For the text-containing cell, return its midpoint in (X, Y) coordinate format. 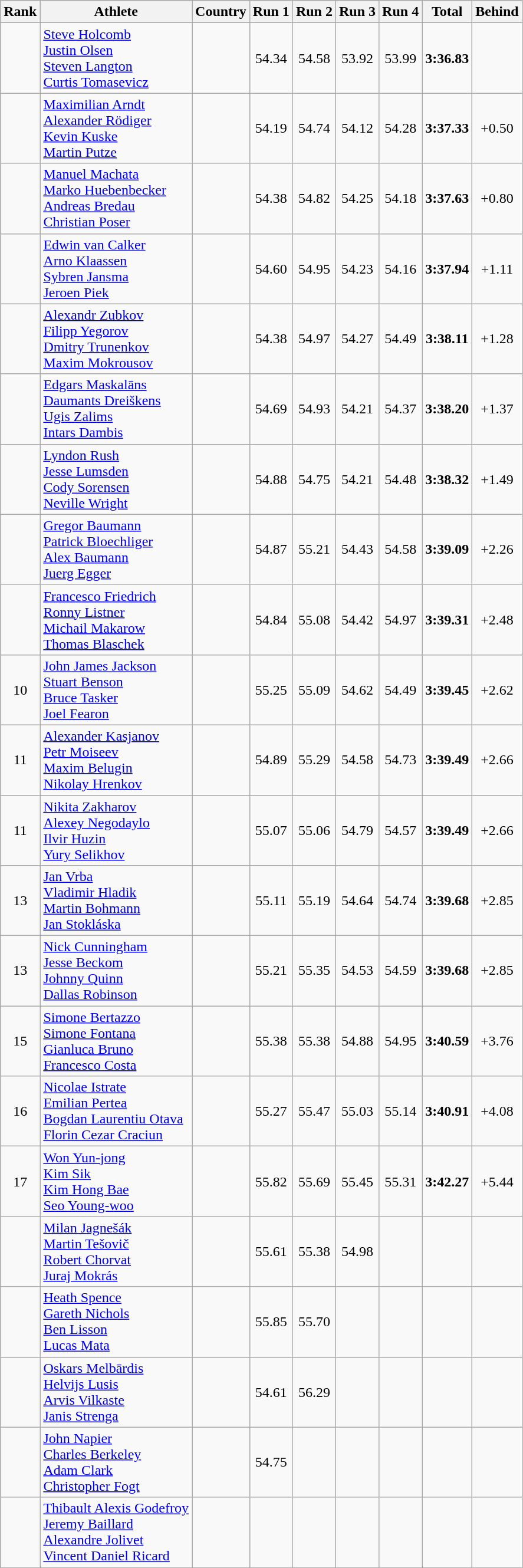
3:37.33 (447, 129)
3:40.91 (447, 1111)
Run 2 (314, 12)
Edwin van CalkerArno KlaassenSybren JansmaJeroen Piek (116, 269)
55.07 (271, 830)
Run 4 (401, 12)
54.16 (401, 269)
+5.44 (497, 1182)
Manuel MachataMarko HuebenbeckerAndreas BredauChristian Poser (116, 198)
Country (221, 12)
Run 1 (271, 12)
54.64 (357, 901)
Athlete (116, 12)
55.31 (401, 1182)
+1.28 (497, 338)
Nick CunninghamJesse BeckomJohnny QuinnDallas Robinson (116, 971)
54.93 (314, 409)
54.82 (314, 198)
55.61 (271, 1251)
+1.37 (497, 409)
Behind (497, 12)
15 (20, 1041)
54.57 (401, 830)
Francesco FriedrichRonny ListnerMichail MakarowThomas Blaschek (116, 619)
54.18 (401, 198)
54.60 (271, 269)
Total (447, 12)
3:42.27 (447, 1182)
3:38.32 (447, 479)
54.89 (271, 760)
3:37.63 (447, 198)
10 (20, 690)
55.25 (271, 690)
3:39.31 (447, 619)
+2.48 (497, 619)
3:36.83 (447, 58)
Lyndon RushJesse LumsdenCody SorensenNeville Wright (116, 479)
16 (20, 1111)
55.27 (271, 1111)
55.11 (271, 901)
17 (20, 1182)
+2.26 (497, 550)
3:39.09 (447, 550)
3:38.20 (447, 409)
3:37.94 (447, 269)
Nicolae IstrateEmilian PerteaBogdan Laurentiu OtavaFlorin Cezar Craciun (116, 1111)
55.45 (357, 1182)
+0.50 (497, 129)
3:38.11 (447, 338)
Edgars MaskalānsDaumants DreiškensUgis ZalimsIntars Dambis (116, 409)
54.19 (271, 129)
54.42 (357, 619)
54.84 (271, 619)
54.37 (401, 409)
55.03 (357, 1111)
54.62 (357, 690)
Won Yun-jongKim SikKim Hong BaeSeo Young-woo (116, 1182)
3:39.45 (447, 690)
54.98 (357, 1251)
Heath SpenceGareth NicholsBen LissonLucas Mata (116, 1322)
+1.49 (497, 479)
54.34 (271, 58)
Jan VrbaVladimir HladikMartin BohmannJan Stokláska (116, 901)
53.92 (357, 58)
53.99 (401, 58)
55.85 (271, 1322)
Alexander KasjanovPetr MoiseevMaxim BeluginNikolay Hrenkov (116, 760)
55.70 (314, 1322)
Alexandr ZubkovFilipp YegorovDmitry TrunenkovMaxim Mokrousov (116, 338)
+3.76 (497, 1041)
54.23 (357, 269)
54.48 (401, 479)
+0.80 (497, 198)
54.12 (357, 129)
55.69 (314, 1182)
Run 3 (357, 12)
+2.62 (497, 690)
55.19 (314, 901)
Maximilian ArndtAlexander RödigerKevin KuskeMartin Putze (116, 129)
Oskars MelbārdisHelvijs LusisArvis VilkasteJanis Strenga (116, 1392)
John NapierCharles BerkeleyAdam ClarkChristopher Fogt (116, 1462)
55.47 (314, 1111)
54.87 (271, 550)
3:40.59 (447, 1041)
55.35 (314, 971)
55.08 (314, 619)
54.25 (357, 198)
55.29 (314, 760)
54.61 (271, 1392)
Nikita ZakharovAlexey NegodayloIlvir HuzinYury Selikhov (116, 830)
56.29 (314, 1392)
+4.08 (497, 1111)
54.69 (271, 409)
John James JacksonStuart BensonBruce TaskerJoel Fearon (116, 690)
54.27 (357, 338)
55.14 (401, 1111)
54.53 (357, 971)
Milan JagnešákMartin TešovičRobert ChorvatJuraj Mokrás (116, 1251)
55.82 (271, 1182)
Gregor BaumannPatrick BloechligerAlex BaumannJuerg Egger (116, 550)
+1.11 (497, 269)
54.79 (357, 830)
54.43 (357, 550)
Simone BertazzoSimone FontanaGianluca BrunoFrancesco Costa (116, 1041)
54.28 (401, 129)
54.59 (401, 971)
55.09 (314, 690)
Steve HolcombJustin OlsenSteven LangtonCurtis Tomasevicz (116, 58)
54.73 (401, 760)
Thibault Alexis GodefroyJeremy BaillardAlexandre JolivetVincent Daniel Ricard (116, 1532)
55.06 (314, 830)
Rank (20, 12)
